Search for the cell housing the specified text and yield its [x, y] center coordinate. 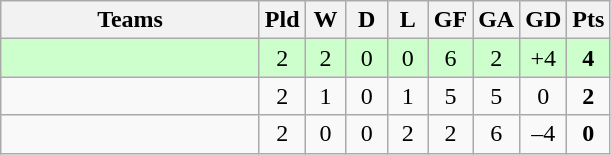
Teams [130, 20]
–4 [544, 134]
Pld [282, 20]
4 [588, 58]
GD [544, 20]
D [366, 20]
+4 [544, 58]
W [326, 20]
GF [450, 20]
GA [496, 20]
Pts [588, 20]
L [408, 20]
